Return the (X, Y) coordinate for the center point of the cell that contains the specified text.  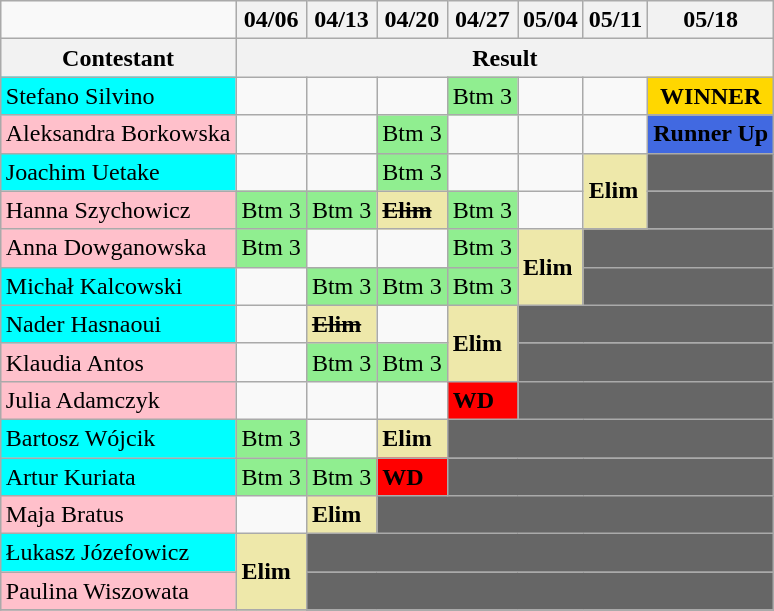
Result (505, 58)
Bartosz Wójcik (118, 438)
04/06 (271, 20)
Maja Bratus (118, 515)
Michał Kalcowski (118, 286)
Paulina Wiszowata (118, 591)
05/04 (551, 20)
WINNER (711, 96)
05/18 (711, 20)
04/27 (482, 20)
Hanna Szychowicz (118, 210)
Nader Hasnaoui (118, 324)
04/20 (412, 20)
Anna Dowganowska (118, 248)
Joachim Uetake (118, 172)
Klaudia Antos (118, 362)
04/13 (341, 20)
05/11 (615, 20)
Artur Kuriata (118, 477)
Julia Adamczyk (118, 400)
Aleksandra Borkowska (118, 134)
Stefano Silvino (118, 96)
Runner Up (711, 134)
Łukasz Józefowicz (118, 553)
Contestant (118, 58)
